Return [X, Y] of the center of cell containing provided text 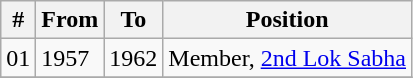
To [134, 20]
Position [288, 20]
1957 [70, 58]
01 [18, 58]
Member, 2nd Lok Sabha [288, 58]
1962 [134, 58]
# [18, 20]
From [70, 20]
